For the text-containing cell, return its midpoint in [X, Y] coordinate format. 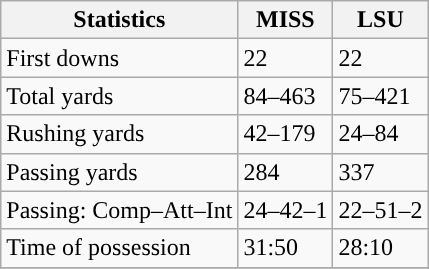
Time of possession [120, 248]
337 [380, 172]
28:10 [380, 248]
75–421 [380, 96]
84–463 [286, 96]
24–42–1 [286, 210]
31:50 [286, 248]
MISS [286, 20]
Total yards [120, 96]
42–179 [286, 134]
First downs [120, 58]
22–51–2 [380, 210]
LSU [380, 20]
Passing yards [120, 172]
Rushing yards [120, 134]
Passing: Comp–Att–Int [120, 210]
284 [286, 172]
Statistics [120, 20]
24–84 [380, 134]
